Locate the cell with the specified text and output its (x, y) center coordinate. 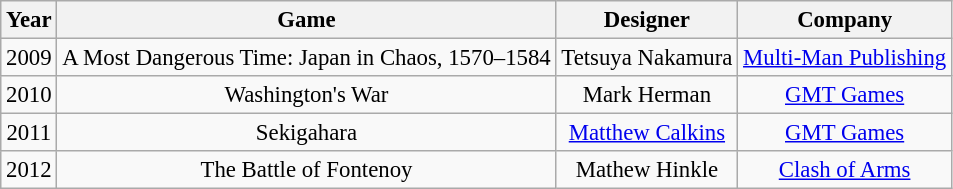
Matthew Calkins (647, 133)
Designer (647, 20)
Tetsuya Nakamura (647, 58)
Game (306, 20)
The Battle of Fontenoy (306, 170)
Sekigahara (306, 133)
2009 (29, 58)
Mark Herman (647, 95)
A Most Dangerous Time: Japan in Chaos, 1570–1584 (306, 58)
Year (29, 20)
2012 (29, 170)
Mathew Hinkle (647, 170)
Washington's War (306, 95)
2011 (29, 133)
Multi-Man Publishing (845, 58)
2010 (29, 95)
Company (845, 20)
Clash of Arms (845, 170)
